Extract the (X, Y) coordinate from the center of the cell holding the provided text.  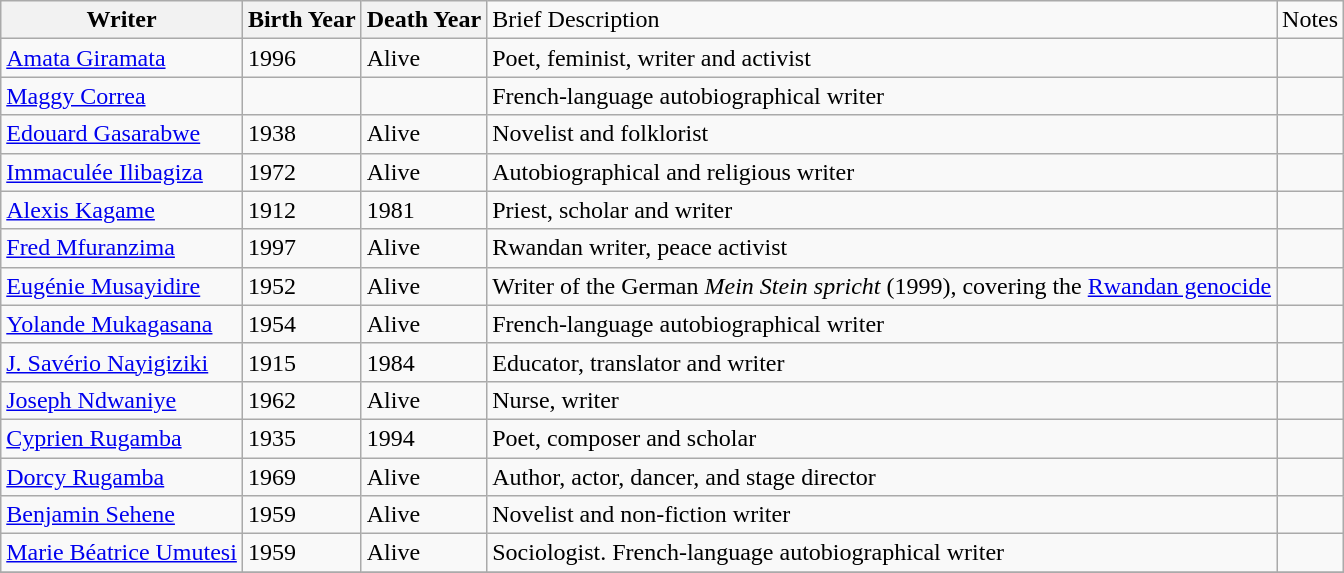
1997 (302, 248)
Eugénie Musayidire (122, 286)
Autobiographical and religious writer (882, 172)
1935 (302, 438)
Cyprien Rugamba (122, 438)
J. Savério Nayigiziki (122, 362)
Death Year (424, 20)
1915 (302, 362)
Writer of the German Mein Stein spricht (1999), covering the Rwandan genocide (882, 286)
Benjamin Sehene (122, 515)
Novelist and folklorist (882, 134)
Birth Year (302, 20)
Immaculée Ilibagiza (122, 172)
Notes (1310, 20)
Fred Mfuranzima (122, 248)
1981 (424, 210)
Sociologist. French-language autobiographical writer (882, 553)
1994 (424, 438)
Joseph Ndwaniye (122, 400)
1938 (302, 134)
Alexis Kagame (122, 210)
1952 (302, 286)
1984 (424, 362)
Yolande Mukagasana (122, 324)
Dorcy Rugamba (122, 477)
Priest, scholar and writer (882, 210)
Poet, feminist, writer and activist (882, 58)
1972 (302, 172)
Edouard Gasarabwe (122, 134)
1969 (302, 477)
Rwandan writer, peace activist (882, 248)
1996 (302, 58)
Maggy Correa (122, 96)
Nurse, writer (882, 400)
Poet, composer and scholar (882, 438)
Brief Description (882, 20)
1954 (302, 324)
Author, actor, dancer, and stage director (882, 477)
1962 (302, 400)
Writer (122, 20)
Amata Giramata (122, 58)
Novelist and non-fiction writer (882, 515)
1912 (302, 210)
Educator, translator and writer (882, 362)
Marie Béatrice Umutesi (122, 553)
